Extract the [X, Y] coordinate from the center of the cell holding the provided text.  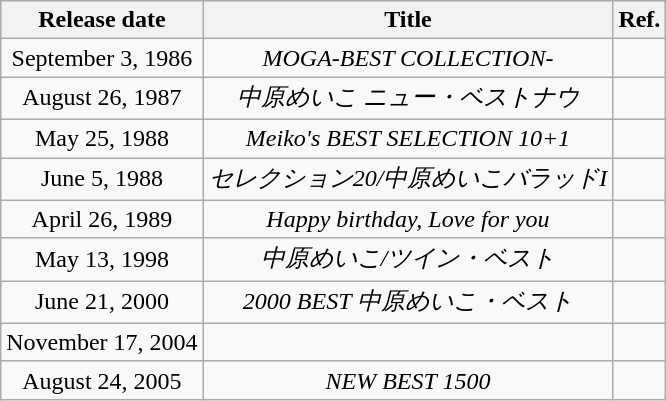
セレクション20/中原めいこバラッドI [408, 180]
September 3, 1986 [102, 58]
NEW BEST 1500 [408, 380]
中原めいこ/ツイン・ベスト [408, 260]
Happy birthday, Love for you [408, 219]
May 13, 1998 [102, 260]
Title [408, 20]
Meiko's BEST SELECTION 10+1 [408, 138]
中原めいこ ニュー・ベストナウ [408, 98]
2000 BEST 中原めいこ・ベスト [408, 302]
June 21, 2000 [102, 302]
April 26, 1989 [102, 219]
Release date [102, 20]
Ref. [640, 20]
August 26, 1987 [102, 98]
May 25, 1988 [102, 138]
June 5, 1988 [102, 180]
November 17, 2004 [102, 342]
MOGA-BEST COLLECTION- [408, 58]
August 24, 2005 [102, 380]
